Determine the (x, y) coordinate at the center of the cell enclosing the given text.  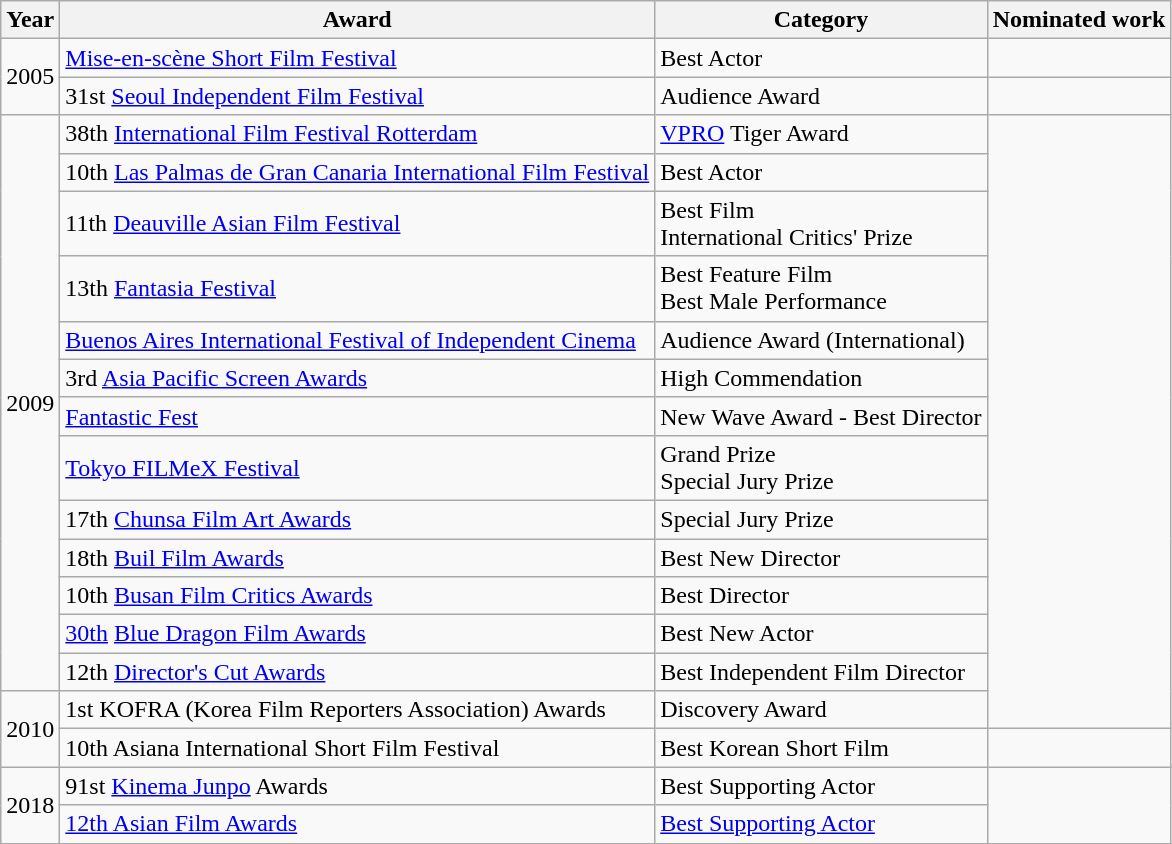
31st Seoul Independent Film Festival (358, 96)
Discovery Award (821, 710)
91st Kinema Junpo Awards (358, 786)
Buenos Aires International Festival of Independent Cinema (358, 340)
Tokyo FILMeX Festival (358, 468)
13th Fantasia Festival (358, 288)
Best Feature Film Best Male Performance (821, 288)
2005 (30, 77)
Best Independent Film Director (821, 672)
High Commendation (821, 378)
38th International Film Festival Rotterdam (358, 134)
Special Jury Prize (821, 519)
2009 (30, 403)
Category (821, 20)
2018 (30, 805)
18th Buil Film Awards (358, 557)
10th Las Palmas de Gran Canaria International Film Festival (358, 172)
VPRO Tiger Award (821, 134)
Award (358, 20)
Audience Award (International) (821, 340)
Best Film International Critics' Prize (821, 224)
1st KOFRA (Korea Film Reporters Association) Awards (358, 710)
3rd Asia Pacific Screen Awards (358, 378)
Year (30, 20)
Nominated work (1079, 20)
10th Asiana International Short Film Festival (358, 748)
12th Director's Cut Awards (358, 672)
17th Chunsa Film Art Awards (358, 519)
Fantastic Fest (358, 416)
Best Director (821, 596)
Audience Award (821, 96)
New Wave Award - Best Director (821, 416)
30th Blue Dragon Film Awards (358, 634)
10th Busan Film Critics Awards (358, 596)
Best Korean Short Film (821, 748)
Best New Director (821, 557)
2010 (30, 729)
Best New Actor (821, 634)
Mise-en-scène Short Film Festival (358, 58)
12th Asian Film Awards (358, 824)
Grand Prize Special Jury Prize (821, 468)
11th Deauville Asian Film Festival (358, 224)
